Return (X, Y) of the center of cell containing provided text 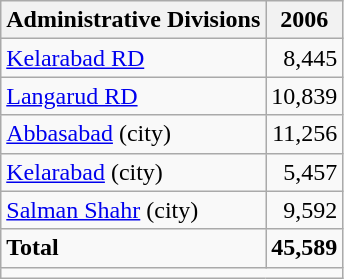
8,445 (304, 58)
5,457 (304, 172)
Kelarabad (city) (134, 172)
2006 (304, 20)
10,839 (304, 96)
Administrative Divisions (134, 20)
9,592 (304, 210)
Kelarabad RD (134, 58)
45,589 (304, 248)
11,256 (304, 134)
Total (134, 248)
Langarud RD (134, 96)
Abbasabad (city) (134, 134)
Salman Shahr (city) (134, 210)
